Locate the cell with the specified text and output its (x, y) center coordinate. 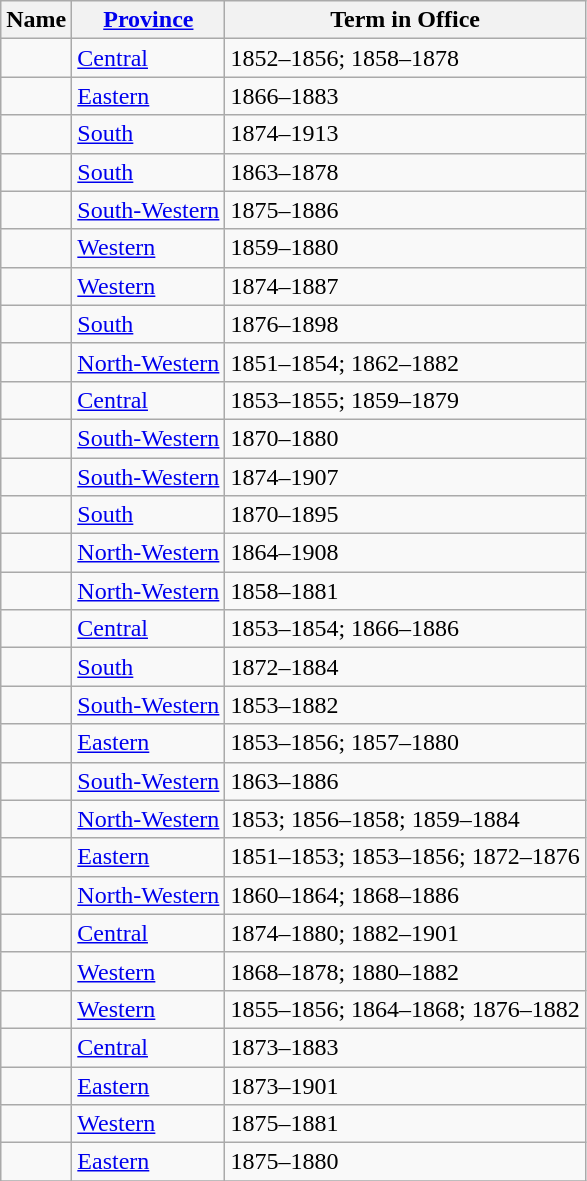
1851–1853; 1853–1856; 1872–1876 (405, 857)
1866–1883 (405, 96)
1863–1886 (405, 781)
1855–1856; 1864–1868; 1876–1882 (405, 1009)
1875–1881 (405, 1124)
1870–1880 (405, 438)
1872–1884 (405, 667)
1870–1895 (405, 515)
1853; 1856–1858; 1859–1884 (405, 819)
1853–1854; 1866–1886 (405, 629)
1874–1907 (405, 477)
1860–1864; 1868–1886 (405, 895)
1853–1855; 1859–1879 (405, 400)
Term in Office (405, 20)
1874–1880; 1882–1901 (405, 933)
1863–1878 (405, 172)
1858–1881 (405, 591)
1853–1856; 1857–1880 (405, 743)
Province (148, 20)
1853–1882 (405, 705)
1868–1878; 1880–1882 (405, 971)
1873–1901 (405, 1085)
1875–1880 (405, 1162)
1864–1908 (405, 553)
Name (36, 20)
1876–1898 (405, 324)
1874–1913 (405, 134)
1851–1854; 1862–1882 (405, 362)
1875–1886 (405, 210)
1873–1883 (405, 1047)
1852–1856; 1858–1878 (405, 58)
1874–1887 (405, 286)
1859–1880 (405, 248)
